Detect which cell encompasses the target text, then output its (x, y) center coordinate. 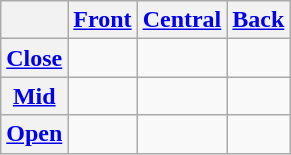
Mid (34, 96)
Front (102, 20)
Open (34, 134)
Back (258, 20)
Central (182, 20)
Close (34, 58)
